Extract the [x, y] coordinate from the center of the cell holding the provided text.  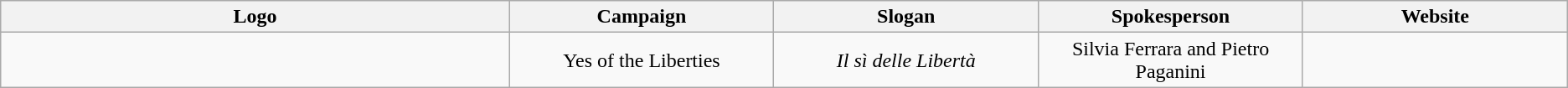
Campaign [642, 17]
Il sì delle Libertà [906, 60]
Spokesperson [1171, 17]
Silvia Ferrara and Pietro Paganini [1171, 60]
Yes of the Liberties [642, 60]
Website [1435, 17]
Slogan [906, 17]
Logo [255, 17]
